For the text-containing cell, return its midpoint in [x, y] coordinate format. 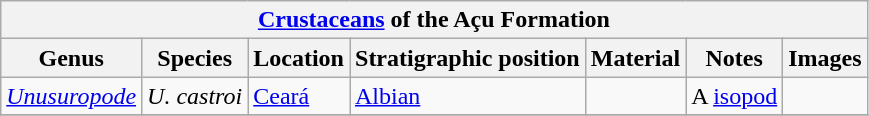
Species [195, 58]
Unusuropode [72, 96]
Location [299, 58]
Albian [468, 96]
Stratigraphic position [468, 58]
Ceará [299, 96]
Notes [734, 58]
A isopod [734, 96]
Material [635, 58]
Genus [72, 58]
Crustaceans of the Açu Formation [434, 20]
U. castroi [195, 96]
Images [825, 58]
